Detect which cell encompasses the target text, then output its [x, y] center coordinate. 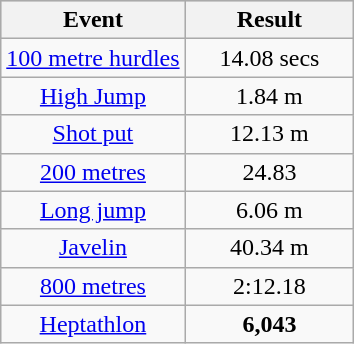
14.08 secs [270, 58]
100 metre hurdles [93, 58]
40.34 m [270, 248]
Result [270, 20]
Shot put [93, 134]
200 metres [93, 172]
2:12.18 [270, 286]
6,043 [270, 324]
12.13 m [270, 134]
1.84 m [270, 96]
Event [93, 20]
24.83 [270, 172]
Heptathlon [93, 324]
6.06 m [270, 210]
800 metres [93, 286]
High Jump [93, 96]
Long jump [93, 210]
Javelin [93, 248]
